From the cell containing the given text, extract its center point as [x, y] coordinate. 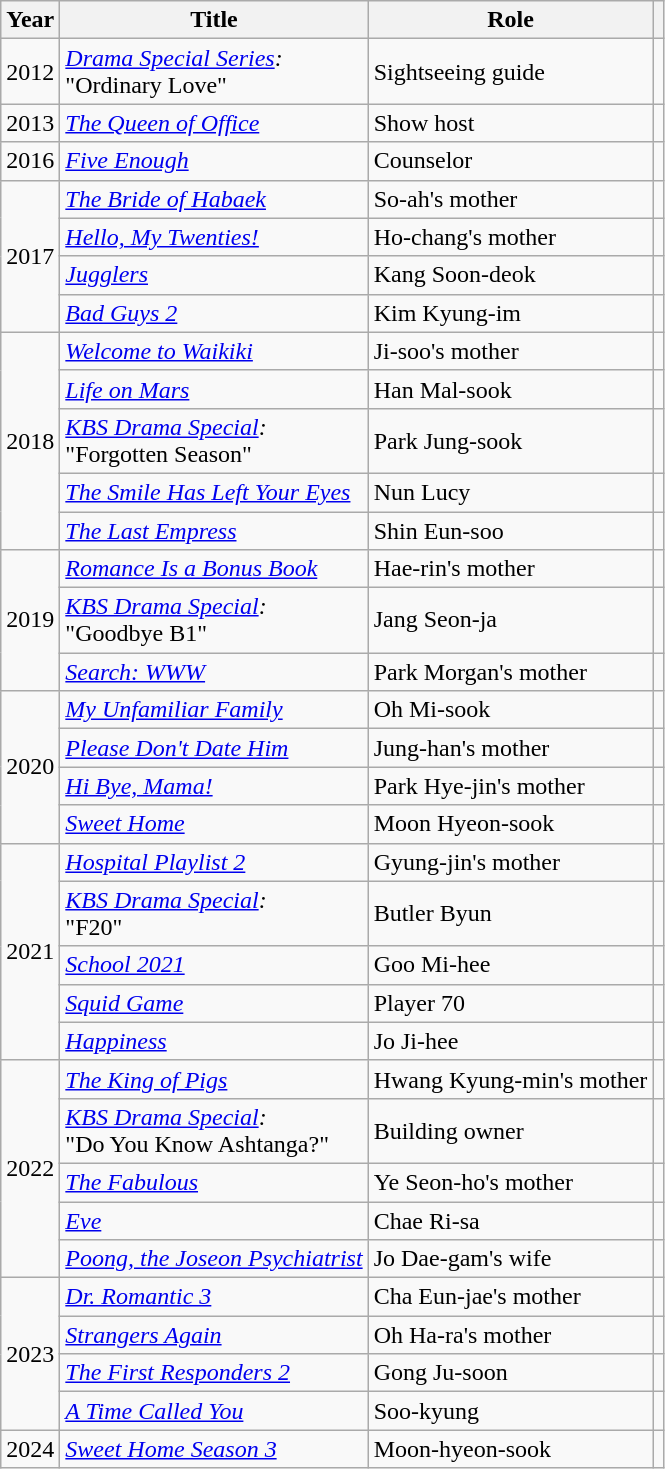
Shin Eun-soo [510, 531]
Title [214, 20]
Jo Dae-gam's wife [510, 1259]
Oh Mi-sook [510, 710]
Show host [510, 123]
Romance Is a Bonus Book [214, 569]
Park Hye-jin's mother [510, 786]
The King of Pigs [214, 1079]
Ye Seon-ho's mother [510, 1182]
Year [30, 20]
Chae Ri-sa [510, 1221]
Hwang Kyung-min's mother [510, 1079]
Happiness [214, 1041]
Jung-han's mother [510, 748]
Moon-hyeon-sook [510, 1449]
Soo-kyung [510, 1411]
Dr. Romantic 3 [214, 1297]
Ji-soo's mother [510, 351]
2016 [30, 161]
Goo Mi-hee [510, 965]
Squid Game [214, 1003]
Jang Seon-ja [510, 620]
Hospital Playlist 2 [214, 862]
Poong, the Joseon Psychiatrist [214, 1259]
2022 [30, 1168]
The Fabulous [214, 1182]
The Smile Has Left Your Eyes [214, 492]
Bad Guys 2 [214, 313]
2018 [30, 440]
2020 [30, 767]
Sweet Home Season 3 [214, 1449]
Five Enough [214, 161]
2017 [30, 256]
Hae-rin's mother [510, 569]
Park Morgan's mother [510, 672]
2019 [30, 620]
Han Mal-sook [510, 389]
2021 [30, 952]
2012 [30, 72]
Cha Eun-jae's mother [510, 1297]
Park Jung-sook [510, 440]
Player 70 [510, 1003]
KBS Drama Special:"Do You Know Ashtanga?" [214, 1130]
Moon Hyeon-sook [510, 824]
Sightseeing guide [510, 72]
A Time Called You [214, 1411]
KBS Drama Special:"Forgotten Season" [214, 440]
My Unfamiliar Family [214, 710]
The Queen of Office [214, 123]
Eve [214, 1221]
Please Don't Date Him [214, 748]
Jo Ji-hee [510, 1041]
Search: WWW [214, 672]
Building owner [510, 1130]
Welcome to Waikiki [214, 351]
2013 [30, 123]
Sweet Home [214, 824]
Strangers Again [214, 1335]
The First Responders 2 [214, 1373]
Drama Special Series:"Ordinary Love" [214, 72]
Hi Bye, Mama! [214, 786]
So-ah's mother [510, 199]
Kang Soon-deok [510, 275]
Hello, My Twenties! [214, 237]
Oh Ha-ra's mother [510, 1335]
Role [510, 20]
Counselor [510, 161]
KBS Drama Special:"Goodbye B1" [214, 620]
Life on Mars [214, 389]
Kim Kyung-im [510, 313]
The Bride of Habaek [214, 199]
Gyung-jin's mother [510, 862]
School 2021 [214, 965]
Butler Byun [510, 914]
Ho-chang's mother [510, 237]
Gong Ju-soon [510, 1373]
Jugglers [214, 275]
The Last Empress [214, 531]
2023 [30, 1354]
Nun Lucy [510, 492]
KBS Drama Special:"F20" [214, 914]
2024 [30, 1449]
